Capture the cell that displays the provided text and extract its [X, Y] central coordinate. 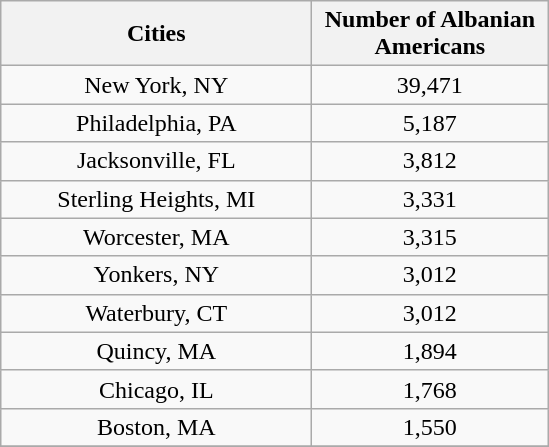
5,187 [430, 123]
3,812 [430, 161]
3,331 [430, 199]
Sterling Heights, MI [156, 199]
Cities [156, 34]
Jacksonville, FL [156, 161]
Philadelphia, PA [156, 123]
Quincy, MA [156, 351]
1,894 [430, 351]
Boston, MA [156, 427]
1,550 [430, 427]
3,315 [430, 237]
Number of Albanian Americans [430, 34]
Yonkers, NY [156, 275]
Waterbury, CT [156, 313]
Chicago, IL [156, 389]
1,768 [430, 389]
39,471 [430, 85]
New York, NY [156, 85]
Worcester, MA [156, 237]
